Pinpoint the cell where the given text exists, returning its (X, Y) midpoint coordinate. 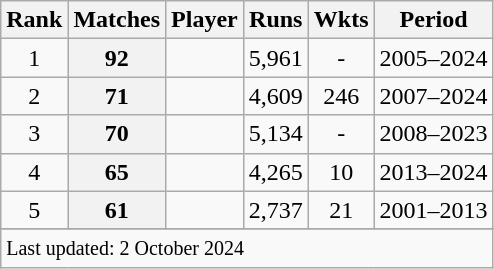
2005–2024 (434, 58)
10 (341, 172)
61 (117, 210)
Wkts (341, 20)
4,265 (276, 172)
2007–2024 (434, 96)
4,609 (276, 96)
71 (117, 96)
4 (34, 172)
1 (34, 58)
2013–2024 (434, 172)
5,961 (276, 58)
5,134 (276, 134)
Rank (34, 20)
Period (434, 20)
2 (34, 96)
65 (117, 172)
246 (341, 96)
2001–2013 (434, 210)
Runs (276, 20)
3 (34, 134)
Player (205, 20)
2,737 (276, 210)
21 (341, 210)
Matches (117, 20)
Last updated: 2 October 2024 (247, 248)
2008–2023 (434, 134)
70 (117, 134)
5 (34, 210)
92 (117, 58)
